Find where the given text appears and provide that cell's center as [x, y] coordinate. 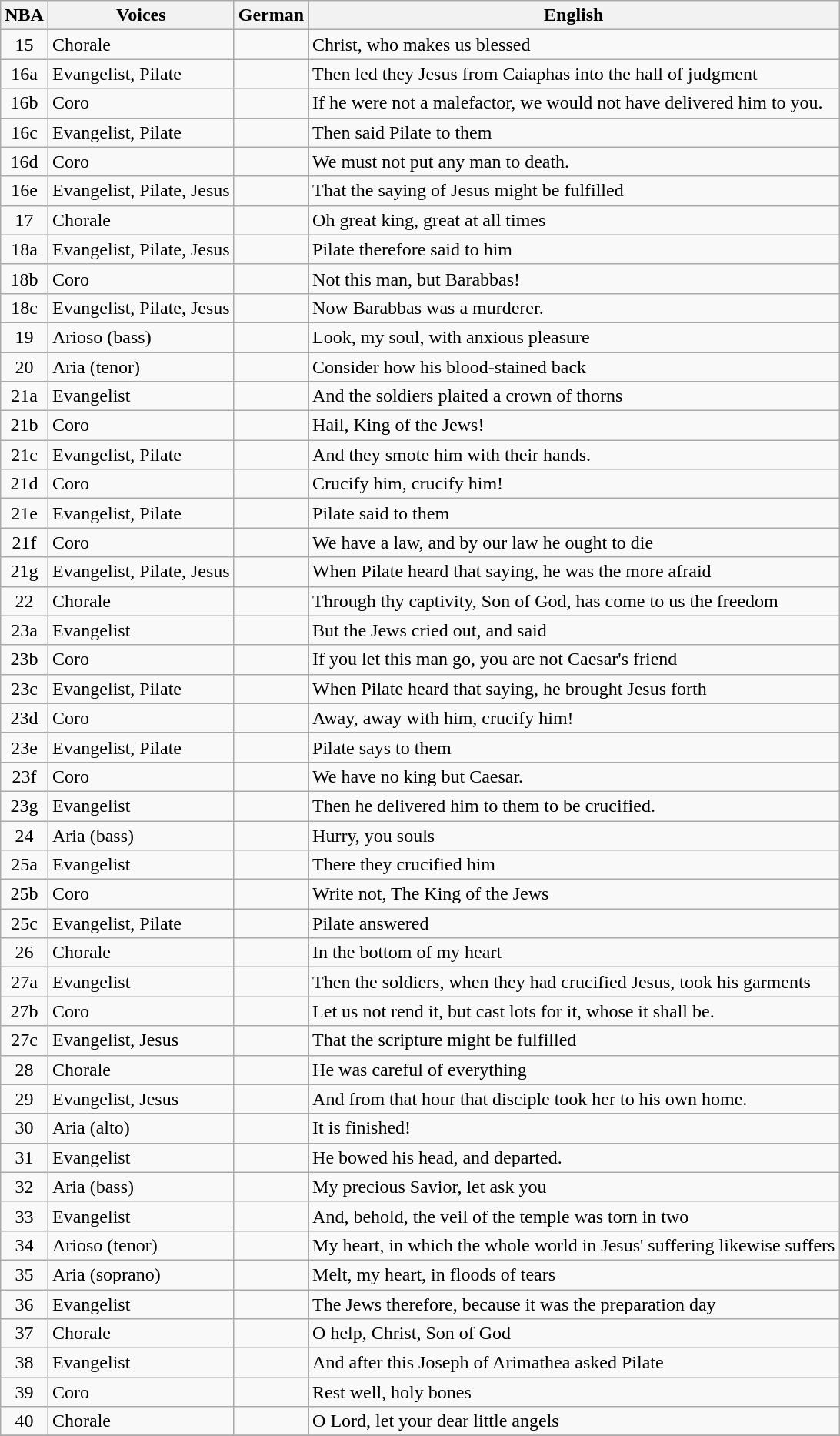
Pilate answered [574, 923]
Write not, The King of the Jews [574, 894]
Pilate says to them [574, 747]
Hail, King of the Jews! [574, 426]
31 [25, 1157]
39 [25, 1392]
23g [25, 806]
Now Barabbas was a murderer. [574, 308]
Hurry, you souls [574, 835]
27b [25, 1011]
My precious Savior, let ask you [574, 1187]
32 [25, 1187]
36 [25, 1304]
And they smote him with their hands. [574, 455]
Pilate therefore said to him [574, 249]
Then led they Jesus from Caiaphas into the hall of judgment [574, 74]
Aria (soprano) [141, 1274]
In the bottom of my heart [574, 953]
28 [25, 1070]
19 [25, 337]
18a [25, 249]
27a [25, 982]
20 [25, 367]
16b [25, 103]
And the soldiers plaited a crown of thorns [574, 396]
That the saying of Jesus might be fulfilled [574, 191]
Voices [141, 15]
16d [25, 162]
25a [25, 865]
Then said Pilate to them [574, 132]
Arioso (bass) [141, 337]
Melt, my heart, in floods of tears [574, 1274]
23c [25, 689]
21f [25, 543]
When Pilate heard that saying, he was the more afraid [574, 572]
21d [25, 484]
When Pilate heard that saying, he brought Jesus forth [574, 689]
That the scripture might be fulfilled [574, 1040]
25c [25, 923]
It is finished! [574, 1128]
There they crucified him [574, 865]
If you let this man go, you are not Caesar's friend [574, 660]
O Lord, let your dear little angels [574, 1421]
29 [25, 1099]
27c [25, 1040]
38 [25, 1363]
O help, Christ, Son of God [574, 1334]
Not this man, but Barabbas! [574, 279]
23a [25, 630]
18b [25, 279]
Oh great king, great at all times [574, 220]
16c [25, 132]
16a [25, 74]
But the Jews cried out, and said [574, 630]
Look, my soul, with anxious pleasure [574, 337]
The Jews therefore, because it was the preparation day [574, 1304]
21b [25, 426]
21a [25, 396]
Aria (tenor) [141, 367]
NBA [25, 15]
English [574, 15]
Arioso (tenor) [141, 1245]
30 [25, 1128]
Christ, who makes us blessed [574, 45]
23b [25, 660]
Then he delivered him to them to be crucified. [574, 806]
We have no king but Caesar. [574, 776]
If he were not a malefactor, we would not have delivered him to you. [574, 103]
17 [25, 220]
And after this Joseph of Arimathea asked Pilate [574, 1363]
We must not put any man to death. [574, 162]
Then the soldiers, when they had crucified Jesus, took his garments [574, 982]
Let us not rend it, but cast lots for it, whose it shall be. [574, 1011]
He was careful of everything [574, 1070]
18c [25, 308]
25b [25, 894]
21c [25, 455]
21e [25, 513]
23f [25, 776]
23e [25, 747]
He bowed his head, and departed. [574, 1157]
My heart, in which the whole world in Jesus' suffering likewise suffers [574, 1245]
26 [25, 953]
Aria (alto) [141, 1128]
16e [25, 191]
Away, away with him, crucify him! [574, 718]
Consider how his blood-stained back [574, 367]
37 [25, 1334]
We have a law, and by our law he ought to die [574, 543]
15 [25, 45]
21g [25, 572]
40 [25, 1421]
German [271, 15]
35 [25, 1274]
And, behold, the veil of the temple was torn in two [574, 1216]
24 [25, 835]
Rest well, holy bones [574, 1392]
And from that hour that disciple took her to his own home. [574, 1099]
Crucify him, crucify him! [574, 484]
33 [25, 1216]
Through thy captivity, Son of God, has come to us the freedom [574, 601]
23d [25, 718]
22 [25, 601]
34 [25, 1245]
Pilate said to them [574, 513]
